From the cell containing the given text, extract its center point as (x, y) coordinate. 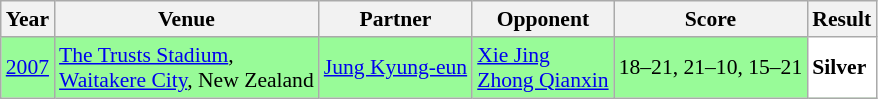
Silver (842, 68)
The Trusts Stadium,Waitakere City, New Zealand (186, 68)
Year (28, 19)
18–21, 21–10, 15–21 (711, 68)
Venue (186, 19)
Partner (396, 19)
Xie Jing Zhong Qianxin (542, 68)
Result (842, 19)
Jung Kyung-eun (396, 68)
2007 (28, 68)
Score (711, 19)
Opponent (542, 19)
